Provide the (X, Y) coordinate of the cell's center where the given text is located.  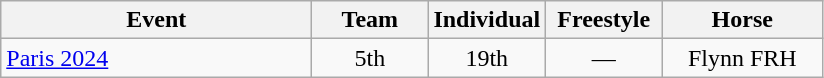
Horse (742, 20)
Team (370, 20)
— (604, 58)
5th (370, 58)
Individual (487, 20)
Event (156, 20)
19th (487, 58)
Paris 2024 (156, 58)
Flynn FRH (742, 58)
Freestyle (604, 20)
